Capture the cell that displays the provided text and extract its (x, y) central coordinate. 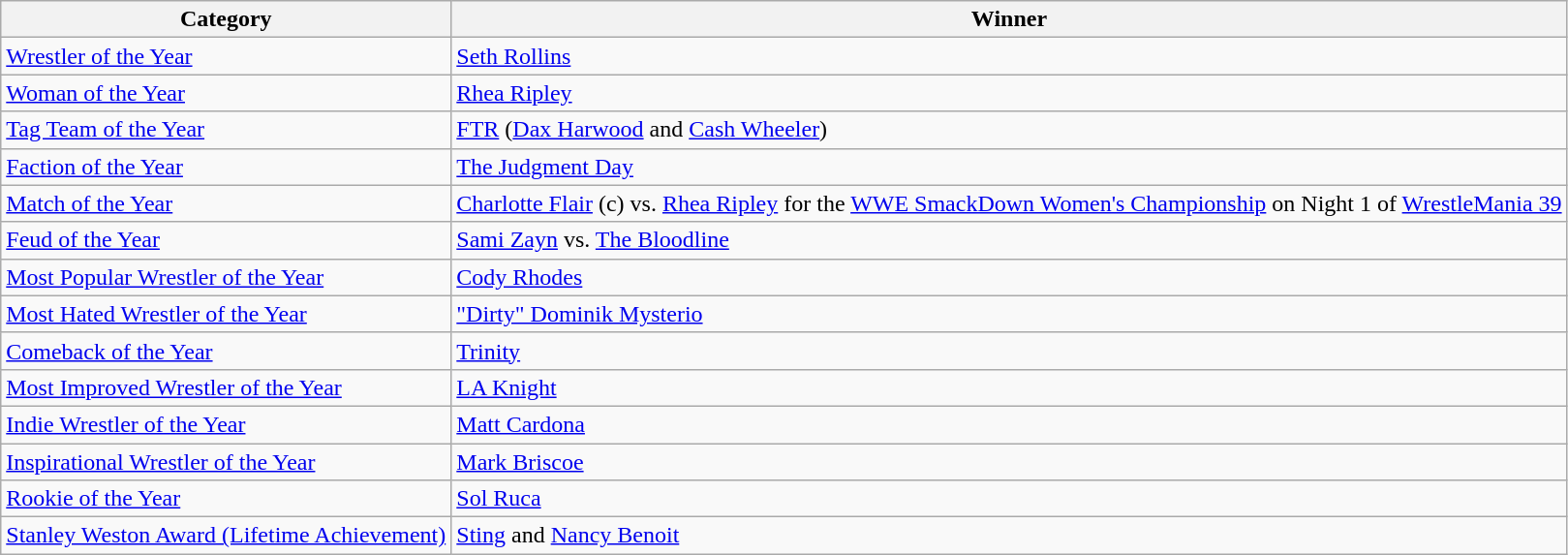
Sami Zayn vs. The Bloodline (1009, 240)
Most Improved Wrestler of the Year (227, 387)
The Judgment Day (1009, 167)
Faction of the Year (227, 167)
Winner (1009, 19)
Sol Ruca (1009, 499)
Most Hated Wrestler of the Year (227, 314)
Wrestler of the Year (227, 56)
LA Knight (1009, 387)
Rookie of the Year (227, 499)
Most Popular Wrestler of the Year (227, 277)
Inspirational Wrestler of the Year (227, 462)
"Dirty" Dominik Mysterio (1009, 314)
Charlotte Flair (c) vs. Rhea Ripley for the WWE SmackDown Women's Championship on Night 1 of WrestleMania 39 (1009, 203)
Comeback of the Year (227, 351)
FTR (Dax Harwood and Cash Wheeler) (1009, 130)
Indie Wrestler of the Year (227, 424)
Feud of the Year (227, 240)
Category (227, 19)
Mark Briscoe (1009, 462)
Tag Team of the Year (227, 130)
Cody Rhodes (1009, 277)
Trinity (1009, 351)
Stanley Weston Award (Lifetime Achievement) (227, 536)
Sting and Nancy Benoit (1009, 536)
Rhea Ripley (1009, 93)
Match of the Year (227, 203)
Woman of the Year (227, 93)
Matt Cardona (1009, 424)
Seth Rollins (1009, 56)
